From the cell containing the given text, extract its center point as (x, y) coordinate. 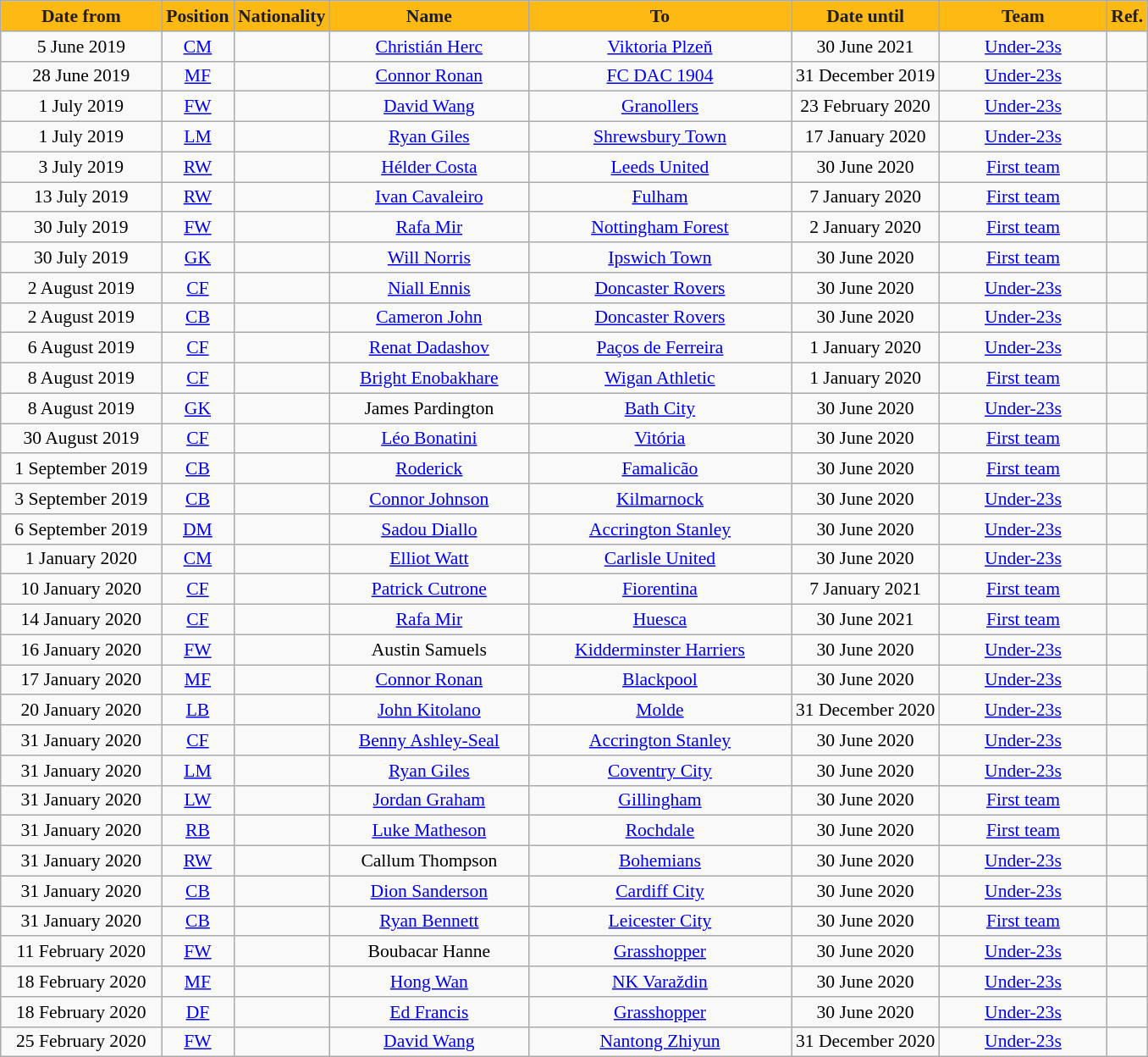
20 January 2020 (81, 711)
Roderick (428, 469)
James Pardington (428, 408)
Elliot Watt (428, 559)
Luke Matheson (428, 831)
11 February 2020 (81, 952)
Molde (660, 711)
Sadou Diallo (428, 529)
John Kitolano (428, 711)
Callum Thompson (428, 861)
Coventry City (660, 771)
Hong Wan (428, 982)
2 January 2020 (865, 228)
Date until (865, 16)
5 June 2019 (81, 47)
Connor Johnson (428, 499)
Bath City (660, 408)
Ipswich Town (660, 257)
31 December 2019 (865, 76)
Kilmarnock (660, 499)
Granollers (660, 107)
Ed Francis (428, 1012)
6 September 2019 (81, 529)
LB (198, 711)
Ivan Cavaleiro (428, 197)
23 February 2020 (865, 107)
Patrick Cutrone (428, 589)
Niall Ennis (428, 288)
30 August 2019 (81, 439)
Viktoria Plzeň (660, 47)
Ref. (1127, 16)
Rochdale (660, 831)
10 January 2020 (81, 589)
Fiorentina (660, 589)
28 June 2019 (81, 76)
Jordan Graham (428, 800)
Christián Herc (428, 47)
Blackpool (660, 680)
Cameron John (428, 318)
16 January 2020 (81, 650)
Bright Enobakhare (428, 379)
FC DAC 1904 (660, 76)
LW (198, 800)
14 January 2020 (81, 620)
Will Norris (428, 257)
RB (198, 831)
Kidderminster Harriers (660, 650)
DM (198, 529)
Paços de Ferreira (660, 348)
Gillingham (660, 800)
6 August 2019 (81, 348)
3 July 2019 (81, 167)
Nottingham Forest (660, 228)
Austin Samuels (428, 650)
Fulham (660, 197)
Leeds United (660, 167)
Name (428, 16)
Léo Bonatini (428, 439)
3 September 2019 (81, 499)
Hélder Costa (428, 167)
25 February 2020 (81, 1042)
Nantong Zhiyun (660, 1042)
Wigan Athletic (660, 379)
Date from (81, 16)
Shrewsbury Town (660, 137)
To (660, 16)
Huesca (660, 620)
Renat Dadashov (428, 348)
Ryan Bennett (428, 921)
Position (198, 16)
Famalicão (660, 469)
Carlisle United (660, 559)
NK Varaždin (660, 982)
Bohemians (660, 861)
Team (1024, 16)
Leicester City (660, 921)
Boubacar Hanne (428, 952)
Cardiff City (660, 891)
Vitória (660, 439)
13 July 2019 (81, 197)
Dion Sanderson (428, 891)
Nationality (281, 16)
DF (198, 1012)
7 January 2021 (865, 589)
7 January 2020 (865, 197)
Benny Ashley-Seal (428, 740)
1 September 2019 (81, 469)
